From the cell containing the given text, extract its center point as (x, y) coordinate. 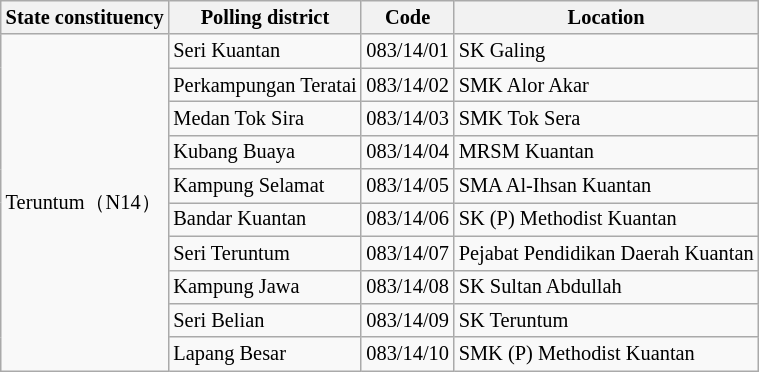
Seri Kuantan (264, 51)
083/14/08 (407, 287)
083/14/02 (407, 85)
SMK Tok Sera (606, 118)
SK Teruntum (606, 320)
083/14/04 (407, 152)
Kubang Buaya (264, 152)
SK (P) Methodist Kuantan (606, 219)
Kampung Selamat (264, 186)
Teruntum（N14） (85, 202)
Seri Belian (264, 320)
SK Sultan Abdullah (606, 287)
083/14/01 (407, 51)
Seri Teruntum (264, 253)
Bandar Kuantan (264, 219)
SK Galing (606, 51)
083/14/10 (407, 354)
Perkampungan Teratai (264, 85)
083/14/05 (407, 186)
083/14/07 (407, 253)
Location (606, 17)
Kampung Jawa (264, 287)
Polling district (264, 17)
SMA Al-Ihsan Kuantan (606, 186)
SMK (P) Methodist Kuantan (606, 354)
Lapang Besar (264, 354)
083/14/03 (407, 118)
083/14/06 (407, 219)
Medan Tok Sira (264, 118)
State constituency (85, 17)
Pejabat Pendidikan Daerah Kuantan (606, 253)
MRSM Kuantan (606, 152)
SMK Alor Akar (606, 85)
083/14/09 (407, 320)
Code (407, 17)
